Pinpoint the cell where the given text exists, returning its (x, y) midpoint coordinate. 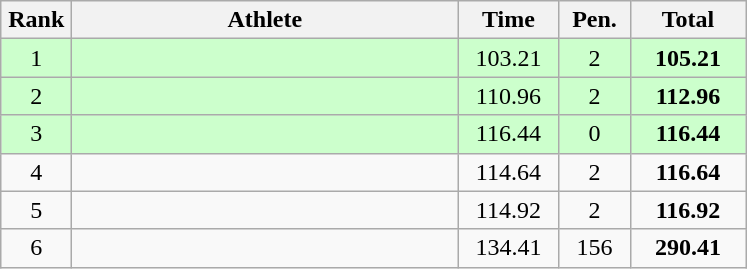
105.21 (688, 58)
134.41 (508, 248)
Total (688, 20)
114.64 (508, 172)
3 (36, 134)
110.96 (508, 96)
Pen. (594, 20)
Athlete (265, 20)
6 (36, 248)
156 (594, 248)
5 (36, 210)
0 (594, 134)
4 (36, 172)
Time (508, 20)
103.21 (508, 58)
290.41 (688, 248)
114.92 (508, 210)
112.96 (688, 96)
1 (36, 58)
116.64 (688, 172)
116.92 (688, 210)
Rank (36, 20)
